Search for the cell housing the specified text and yield its [x, y] center coordinate. 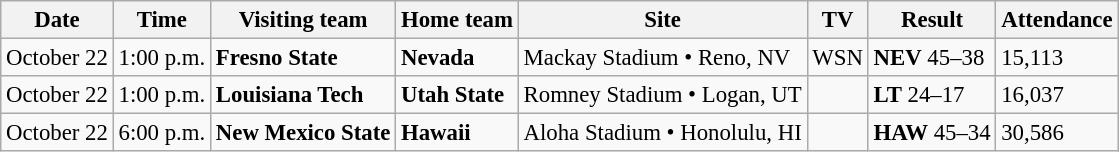
TV [838, 20]
6:00 p.m. [162, 133]
Attendance [1057, 20]
LT 24–17 [932, 95]
Hawaii [458, 133]
New Mexico State [304, 133]
Site [662, 20]
Nevada [458, 58]
30,586 [1057, 133]
Time [162, 20]
Romney Stadium • Logan, UT [662, 95]
Date [57, 20]
15,113 [1057, 58]
Mackay Stadium • Reno, NV [662, 58]
Utah State [458, 95]
Louisiana Tech [304, 95]
Visiting team [304, 20]
Home team [458, 20]
Aloha Stadium • Honolulu, HI [662, 133]
Fresno State [304, 58]
WSN [838, 58]
Result [932, 20]
HAW 45–34 [932, 133]
16,037 [1057, 95]
NEV 45–38 [932, 58]
